Locate the cell with the specified text and output its (x, y) center coordinate. 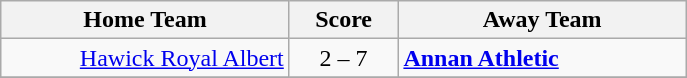
Score (344, 20)
Away Team (542, 20)
Hawick Royal Albert (146, 58)
Home Team (146, 20)
Annan Athletic (542, 58)
2 – 7 (344, 58)
